Return the [x, y] coordinate for the center point of the cell that contains the specified text.  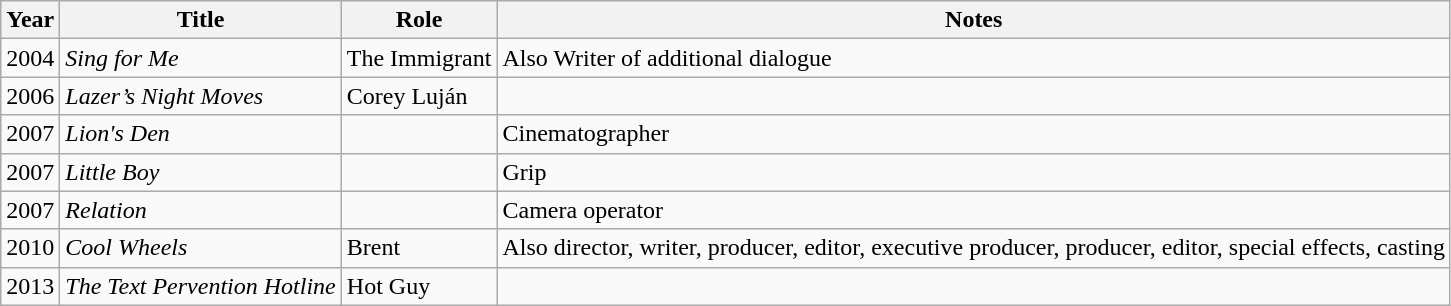
Year [30, 20]
Notes [974, 20]
Grip [974, 172]
Title [200, 20]
2006 [30, 96]
Brent [419, 248]
The Immigrant [419, 58]
2004 [30, 58]
Cool Wheels [200, 248]
Sing for Me [200, 58]
Lazer’s Night Moves [200, 96]
Cinematographer [974, 134]
Also Writer of additional dialogue [974, 58]
Camera operator [974, 210]
2013 [30, 286]
Also director, writer, producer, editor, executive producer, producer, editor, special effects, casting [974, 248]
Corey Luján [419, 96]
Relation [200, 210]
Lion's Den [200, 134]
Little Boy [200, 172]
Role [419, 20]
Hot Guy [419, 286]
The Text Pervention Hotline [200, 286]
2010 [30, 248]
